Provide the [X, Y] coordinate of the cell's center where the given text is located.  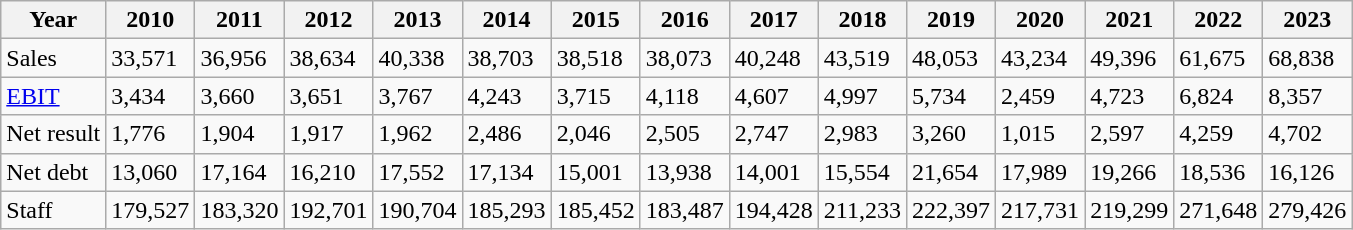
2,486 [506, 134]
16,126 [1308, 172]
15,001 [596, 172]
2013 [418, 20]
211,233 [862, 210]
36,956 [240, 58]
4,723 [1130, 96]
3,260 [950, 134]
17,552 [418, 172]
14,001 [774, 172]
2,747 [774, 134]
21,654 [950, 172]
Net debt [54, 172]
2,505 [684, 134]
2015 [596, 20]
17,134 [506, 172]
8,357 [1308, 96]
Sales [54, 58]
48,053 [950, 58]
2012 [328, 20]
185,452 [596, 210]
2,459 [1040, 96]
183,320 [240, 210]
5,734 [950, 96]
3,434 [150, 96]
1,776 [150, 134]
EBIT [54, 96]
3,715 [596, 96]
19,266 [1130, 172]
219,299 [1130, 210]
33,571 [150, 58]
1,015 [1040, 134]
222,397 [950, 210]
2021 [1130, 20]
38,703 [506, 58]
61,675 [1218, 58]
2,046 [596, 134]
40,248 [774, 58]
38,518 [596, 58]
49,396 [1130, 58]
17,989 [1040, 172]
3,767 [418, 96]
2014 [506, 20]
192,701 [328, 210]
38,073 [684, 58]
43,519 [862, 58]
1,917 [328, 134]
4,997 [862, 96]
2,597 [1130, 134]
40,338 [418, 58]
Staff [54, 210]
43,234 [1040, 58]
6,824 [1218, 96]
13,938 [684, 172]
271,648 [1218, 210]
2023 [1308, 20]
3,660 [240, 96]
183,487 [684, 210]
279,426 [1308, 210]
18,536 [1218, 172]
179,527 [150, 210]
13,060 [150, 172]
1,904 [240, 134]
4,702 [1308, 134]
2022 [1218, 20]
185,293 [506, 210]
1,962 [418, 134]
17,164 [240, 172]
190,704 [418, 210]
2016 [684, 20]
2019 [950, 20]
68,838 [1308, 58]
217,731 [1040, 210]
15,554 [862, 172]
Year [54, 20]
4,259 [1218, 134]
Net result [54, 134]
16,210 [328, 172]
4,118 [684, 96]
38,634 [328, 58]
2017 [774, 20]
3,651 [328, 96]
2,983 [862, 134]
4,243 [506, 96]
2011 [240, 20]
4,607 [774, 96]
2010 [150, 20]
2018 [862, 20]
194,428 [774, 210]
2020 [1040, 20]
